Detect which cell encompasses the target text, then output its [X, Y] center coordinate. 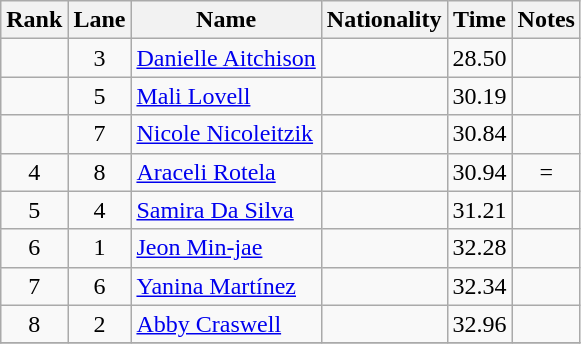
Mali Lovell [226, 96]
30.84 [480, 134]
Jeon Min-jae [226, 248]
30.19 [480, 96]
Rank [34, 20]
Name [226, 20]
Yanina Martínez [226, 286]
Notes [546, 20]
Lane [100, 20]
3 [100, 58]
2 [100, 324]
Danielle Aitchison [226, 58]
Samira Da Silva [226, 210]
31.21 [480, 210]
Araceli Rotela [226, 172]
30.94 [480, 172]
Time [480, 20]
32.28 [480, 248]
Abby Craswell [226, 324]
1 [100, 248]
32.96 [480, 324]
= [546, 172]
28.50 [480, 58]
32.34 [480, 286]
Nicole Nicoleitzik [226, 134]
Nationality [384, 20]
